For the text-containing cell, return its midpoint in (x, y) coordinate format. 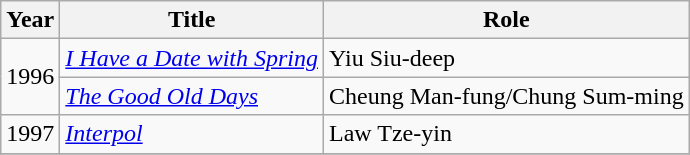
Title (192, 20)
The Good Old Days (192, 96)
Role (507, 20)
1996 (30, 77)
I Have a Date with Spring (192, 58)
Interpol (192, 134)
1997 (30, 134)
Yiu Siu-deep (507, 58)
Law Tze-yin (507, 134)
Cheung Man-fung/Chung Sum-ming (507, 96)
Year (30, 20)
